For the text-containing cell, return its midpoint in [x, y] coordinate format. 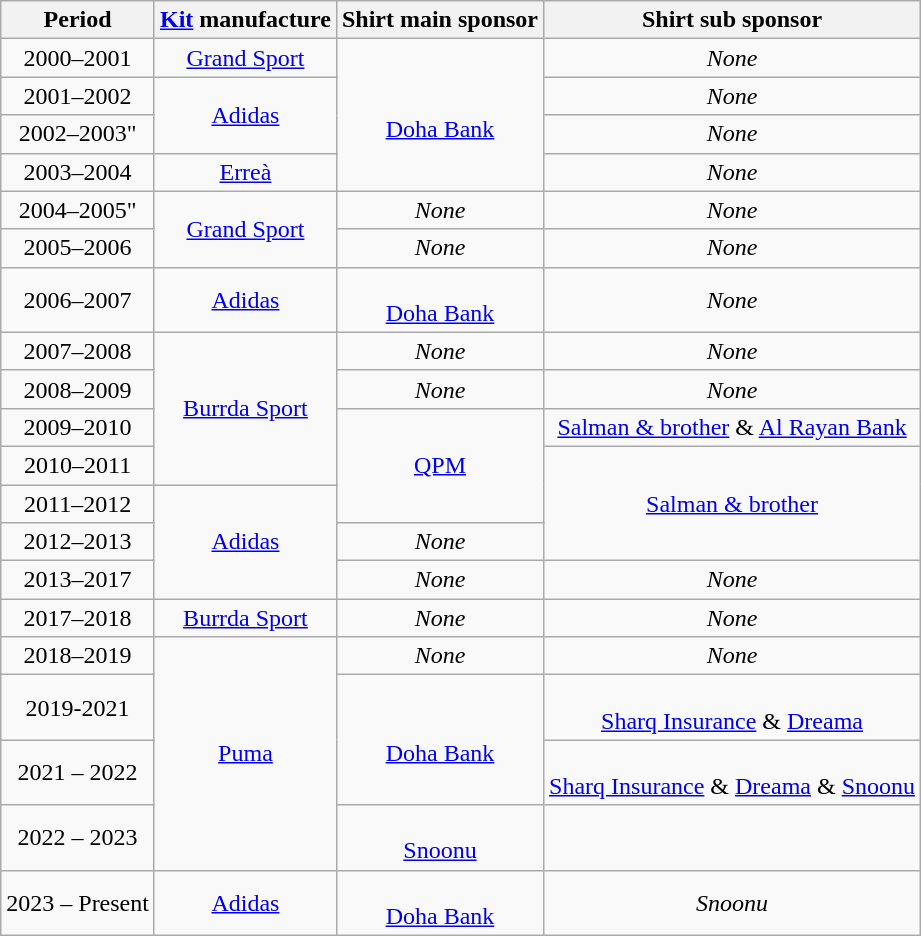
2006–2007 [78, 300]
Kit manufacture [245, 20]
2013–2017 [78, 580]
2007–2008 [78, 351]
2004–2005" [78, 210]
Erreà [245, 172]
Salman & brother [732, 503]
2018–2019 [78, 656]
Shirt main sponsor [440, 20]
2023 – Present [78, 902]
2017–2018 [78, 618]
2011–2012 [78, 503]
2001–2002 [78, 96]
2003–2004 [78, 172]
2012–2013 [78, 542]
Shirt sub sponsor [732, 20]
Puma [245, 754]
Sharq Insurance & Dreama [732, 708]
2002–2003" [78, 134]
2010–2011 [78, 465]
2005–2006 [78, 248]
2022 – 2023 [78, 838]
Sharq Insurance & Dreama & Snoonu [732, 772]
2008–2009 [78, 389]
2009–2010 [78, 427]
2000–2001 [78, 58]
Salman & brother & Al Rayan Bank [732, 427]
2019-2021 [78, 708]
2021 – 2022 [78, 772]
Period [78, 20]
QPM [440, 465]
